Extract the (x, y) coordinate from the center of the cell holding the provided text.  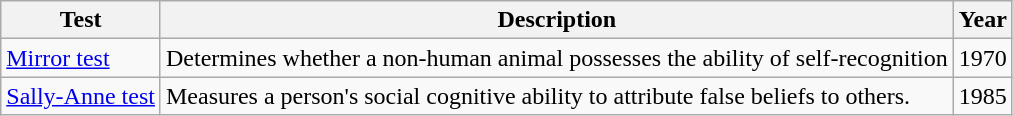
Determines whether a non-human animal possesses the ability of self-recognition (556, 58)
Test (81, 20)
1985 (982, 96)
Year (982, 20)
Description (556, 20)
Measures a person's social cognitive ability to attribute false beliefs to others. (556, 96)
1970 (982, 58)
Mirror test (81, 58)
Sally-Anne test (81, 96)
